Find where the given text appears and provide that cell's center as [x, y] coordinate. 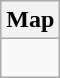
Map [30, 20]
